Scan for the cell matching the given text and deliver its (x, y) coordinate at center. 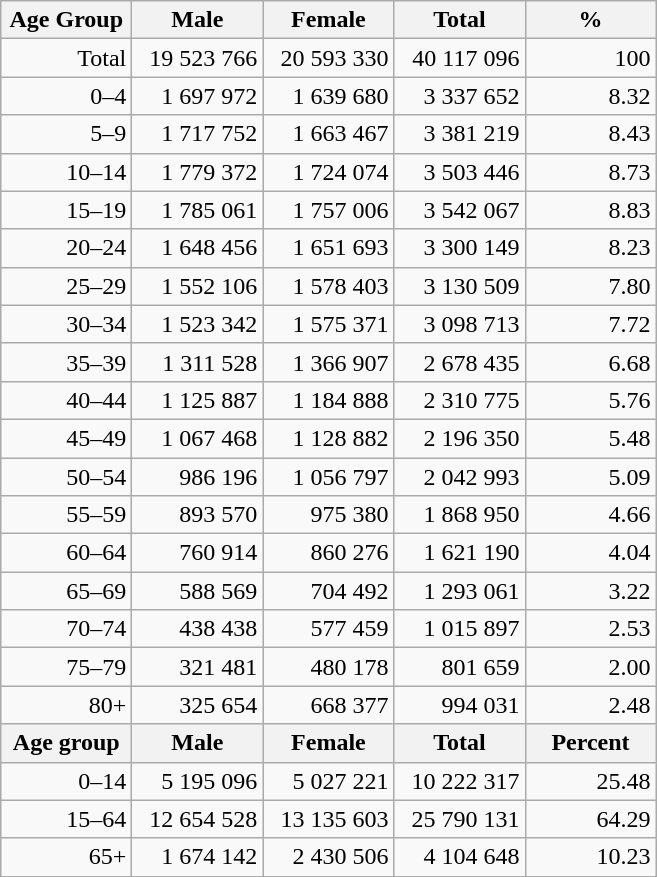
3 381 219 (460, 134)
2 042 993 (460, 477)
1 674 142 (198, 857)
10 222 317 (460, 781)
438 438 (198, 629)
7.80 (590, 286)
0–4 (66, 96)
1 067 468 (198, 438)
860 276 (328, 553)
5.76 (590, 400)
3 542 067 (460, 210)
2 430 506 (328, 857)
30–34 (66, 324)
3 503 446 (460, 172)
3.22 (590, 591)
2 310 775 (460, 400)
1 779 372 (198, 172)
4.04 (590, 553)
3 337 652 (460, 96)
5–9 (66, 134)
7.72 (590, 324)
1 639 680 (328, 96)
40 117 096 (460, 58)
321 481 (198, 667)
20 593 330 (328, 58)
801 659 (460, 667)
1 125 887 (198, 400)
1 663 467 (328, 134)
8.23 (590, 248)
Age Group (66, 20)
6.68 (590, 362)
668 377 (328, 705)
12 654 528 (198, 819)
1 621 190 (460, 553)
1 366 907 (328, 362)
1 128 882 (328, 438)
1 724 074 (328, 172)
1 184 888 (328, 400)
5 027 221 (328, 781)
1 293 061 (460, 591)
2.53 (590, 629)
2.00 (590, 667)
0–14 (66, 781)
8.73 (590, 172)
1 697 972 (198, 96)
3 300 149 (460, 248)
% (590, 20)
55–59 (66, 515)
75–79 (66, 667)
577 459 (328, 629)
760 914 (198, 553)
70–74 (66, 629)
20–24 (66, 248)
1 717 752 (198, 134)
994 031 (460, 705)
1 015 897 (460, 629)
40–44 (66, 400)
64.29 (590, 819)
1 056 797 (328, 477)
80+ (66, 705)
986 196 (198, 477)
1 552 106 (198, 286)
1 311 528 (198, 362)
1 651 693 (328, 248)
25 790 131 (460, 819)
8.83 (590, 210)
325 654 (198, 705)
2.48 (590, 705)
2 196 350 (460, 438)
5.48 (590, 438)
975 380 (328, 515)
13 135 603 (328, 819)
704 492 (328, 591)
19 523 766 (198, 58)
Percent (590, 743)
8.32 (590, 96)
65+ (66, 857)
8.43 (590, 134)
1 575 371 (328, 324)
10–14 (66, 172)
60–64 (66, 553)
5.09 (590, 477)
15–19 (66, 210)
1 785 061 (198, 210)
4 104 648 (460, 857)
3 098 713 (460, 324)
1 523 342 (198, 324)
2 678 435 (460, 362)
50–54 (66, 477)
10.23 (590, 857)
Age group (66, 743)
4.66 (590, 515)
5 195 096 (198, 781)
1 868 950 (460, 515)
1 578 403 (328, 286)
100 (590, 58)
588 569 (198, 591)
25–29 (66, 286)
3 130 509 (460, 286)
65–69 (66, 591)
45–49 (66, 438)
480 178 (328, 667)
25.48 (590, 781)
15–64 (66, 819)
1 757 006 (328, 210)
893 570 (198, 515)
1 648 456 (198, 248)
35–39 (66, 362)
